Scan for the cell matching the given text and deliver its (x, y) coordinate at center. 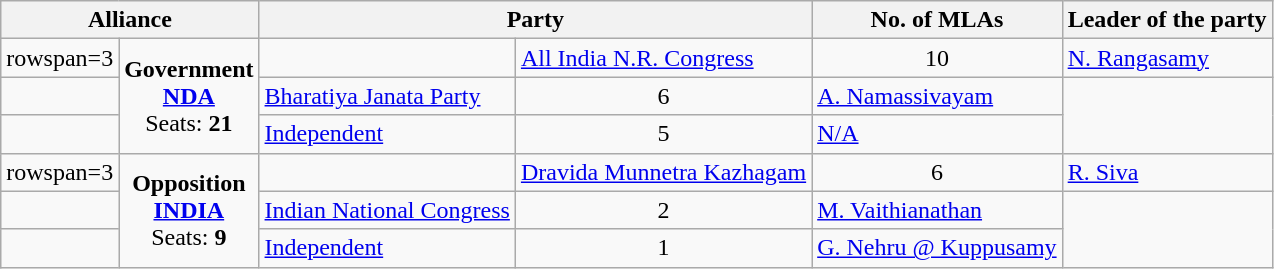
Alliance (130, 20)
All India N.R. Congress (663, 58)
A. Namassivayam (937, 96)
M. Vaithianathan (937, 210)
Dravida Munnetra Kazhagam (663, 172)
GovernmentNDASeats: 21 (189, 96)
Party (536, 20)
2 (663, 210)
No. of MLAs (937, 20)
N/A (937, 134)
G. Nehru @ Kuppusamy (937, 248)
N. Rangasamy (1167, 58)
Leader of the party (1167, 20)
OppositionINDIASeats: 9 (189, 210)
1 (663, 248)
Bharatiya Janata Party (387, 96)
R. Siva (1167, 172)
5 (663, 134)
Indian National Congress (387, 210)
10 (937, 58)
